Search for the cell housing the specified text and yield its (x, y) center coordinate. 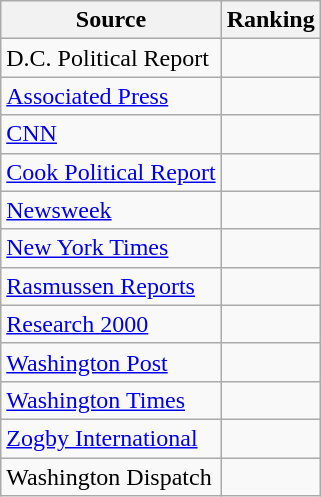
Source (111, 20)
New York Times (111, 248)
CNN (111, 134)
D.C. Political Report (111, 58)
Associated Press (111, 96)
Newsweek (111, 210)
Washington Times (111, 400)
Washington Dispatch (111, 477)
Ranking (270, 20)
Cook Political Report (111, 172)
Rasmussen Reports (111, 286)
Washington Post (111, 362)
Research 2000 (111, 324)
Zogby International (111, 438)
